Output the [X, Y] coordinate of the center of the cell containing the given text.  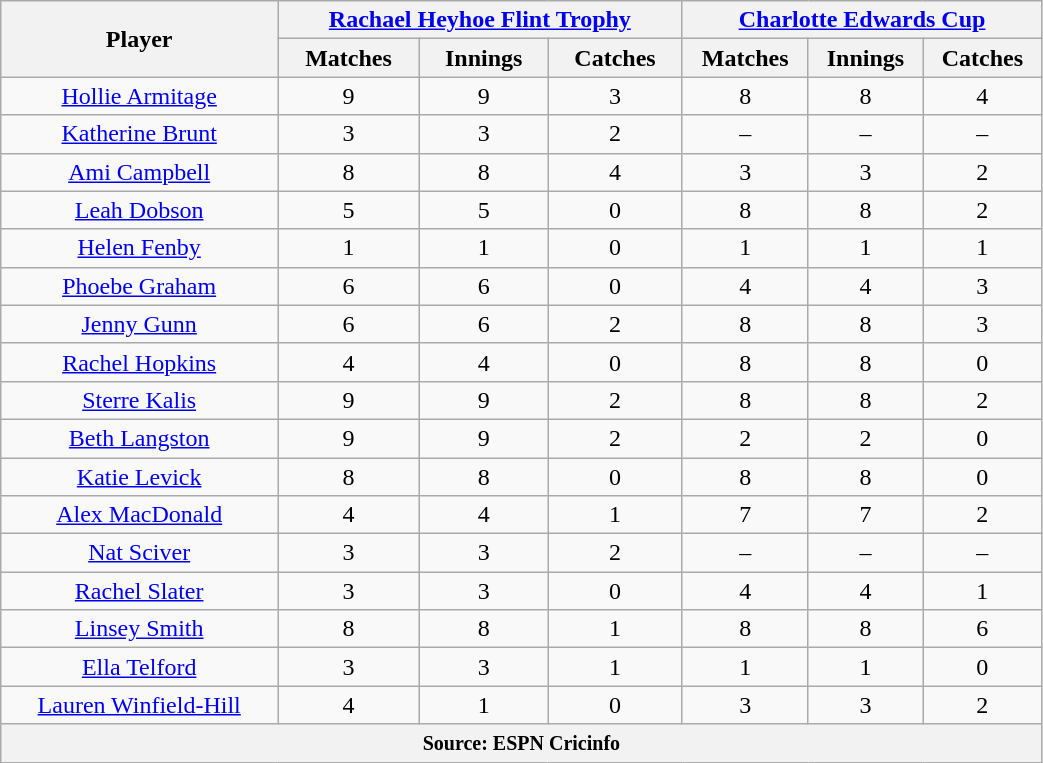
Jenny Gunn [140, 324]
Rachael Heyhoe Flint Trophy [480, 20]
Lauren Winfield-Hill [140, 705]
Katherine Brunt [140, 134]
Ella Telford [140, 667]
Beth Langston [140, 438]
Rachel Slater [140, 591]
Source: ESPN Cricinfo [522, 743]
Leah Dobson [140, 210]
Hollie Armitage [140, 96]
Player [140, 39]
Linsey Smith [140, 629]
Charlotte Edwards Cup [862, 20]
Nat Sciver [140, 553]
Alex MacDonald [140, 515]
Sterre Kalis [140, 400]
Rachel Hopkins [140, 362]
Helen Fenby [140, 248]
Katie Levick [140, 477]
Phoebe Graham [140, 286]
Ami Campbell [140, 172]
